Return (x, y) of the center of cell containing provided text 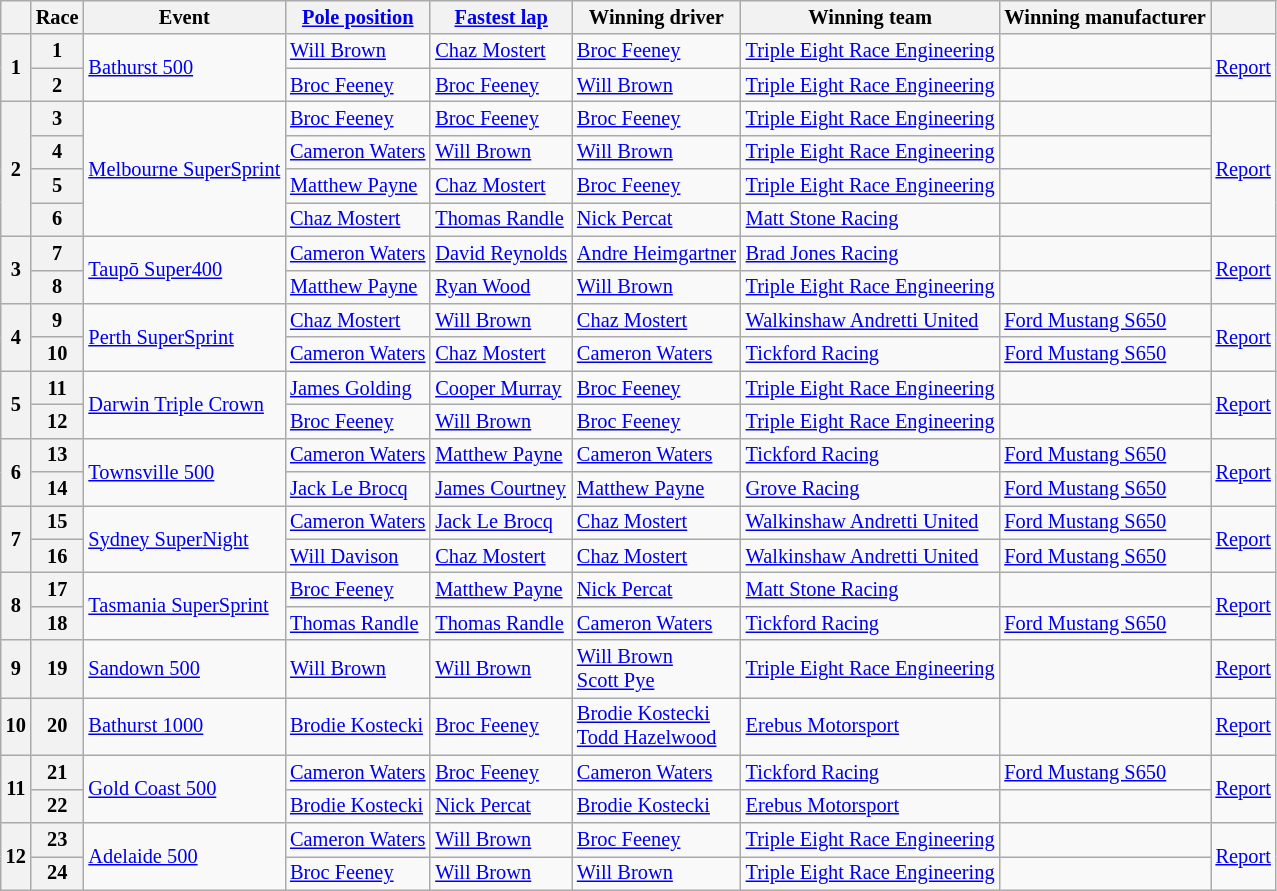
23 (58, 839)
13 (58, 455)
Sydney SuperNight (184, 538)
Townsville 500 (184, 472)
James Golding (358, 388)
Sandown 500 (184, 669)
Cooper Murray (501, 388)
Andre Heimgartner (656, 253)
Adelaide 500 (184, 856)
Brodie Kostecki Todd Hazelwood (656, 726)
David Reynolds (501, 253)
15 (58, 522)
Tasmania SuperSprint (184, 606)
Darwin Triple Crown (184, 404)
Grove Racing (870, 489)
Winning manufacturer (1104, 17)
Pole position (358, 17)
Winning team (870, 17)
Event (184, 17)
Melbourne SuperSprint (184, 168)
Taupō Super400 (184, 270)
20 (58, 726)
Winning driver (656, 17)
21 (58, 772)
James Courtney (501, 489)
Gold Coast 500 (184, 788)
Ryan Wood (501, 287)
14 (58, 489)
Bathurst 500 (184, 68)
19 (58, 669)
Race (58, 17)
Perth SuperSprint (184, 336)
16 (58, 556)
Bathurst 1000 (184, 726)
Brad Jones Racing (870, 253)
24 (58, 873)
Will Brown Scott Pye (656, 669)
22 (58, 806)
18 (58, 623)
Fastest lap (501, 17)
17 (58, 589)
Will Davison (358, 556)
